Search for the cell housing the specified text and yield its [X, Y] center coordinate. 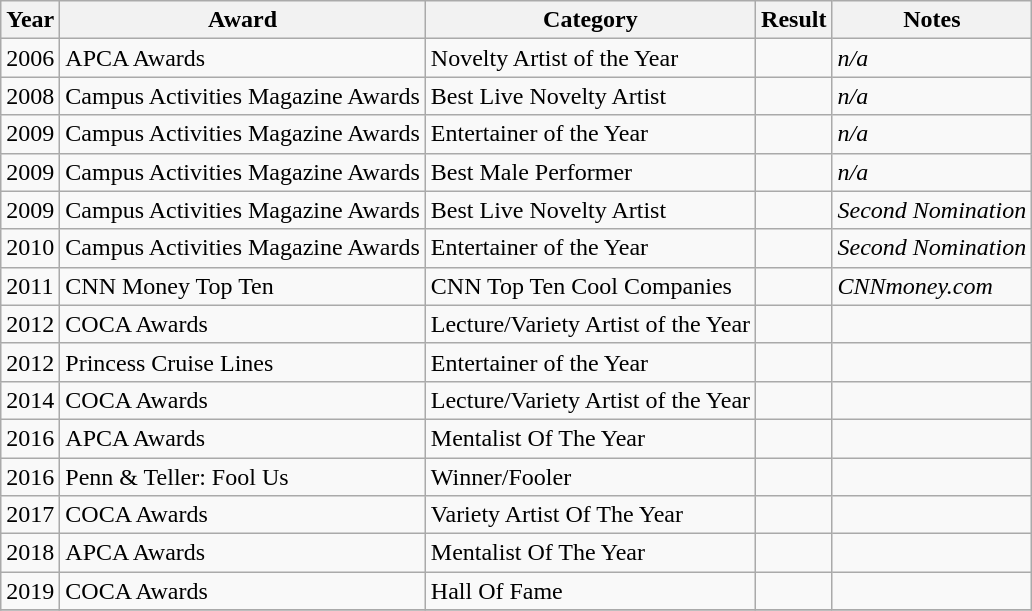
Princess Cruise Lines [242, 362]
CNN Money Top Ten [242, 286]
Winner/Fooler [590, 477]
Best Male Performer [590, 172]
Year [30, 20]
2017 [30, 515]
Variety Artist Of The Year [590, 515]
Penn & Teller: Fool Us [242, 477]
Award [242, 20]
Novelty Artist of the Year [590, 58]
2014 [30, 400]
Notes [932, 20]
2006 [30, 58]
2010 [30, 248]
Hall Of Fame [590, 591]
CNNmoney.com [932, 286]
2011 [30, 286]
2019 [30, 591]
2008 [30, 96]
2018 [30, 553]
Category [590, 20]
Result [794, 20]
CNN Top Ten Cool Companies [590, 286]
